Search for the cell housing the specified text and yield its (x, y) center coordinate. 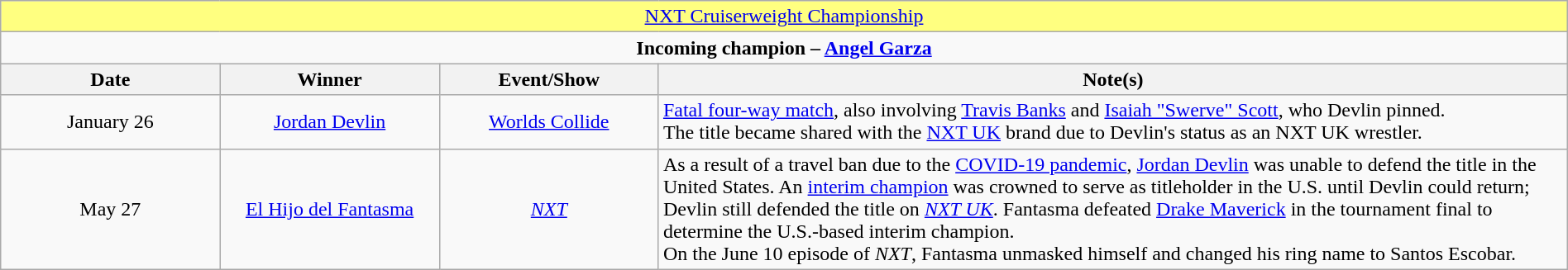
May 27 (111, 209)
Incoming champion – Angel Garza (784, 48)
Winner (329, 79)
Date (111, 79)
Worlds Collide (549, 122)
El Hijo del Fantasma (329, 209)
Note(s) (1113, 79)
Jordan Devlin (329, 122)
January 26 (111, 122)
NXT (549, 209)
Event/Show (549, 79)
NXT Cruiserweight Championship (784, 17)
